Scan for the cell matching the given text and deliver its [x, y] coordinate at center. 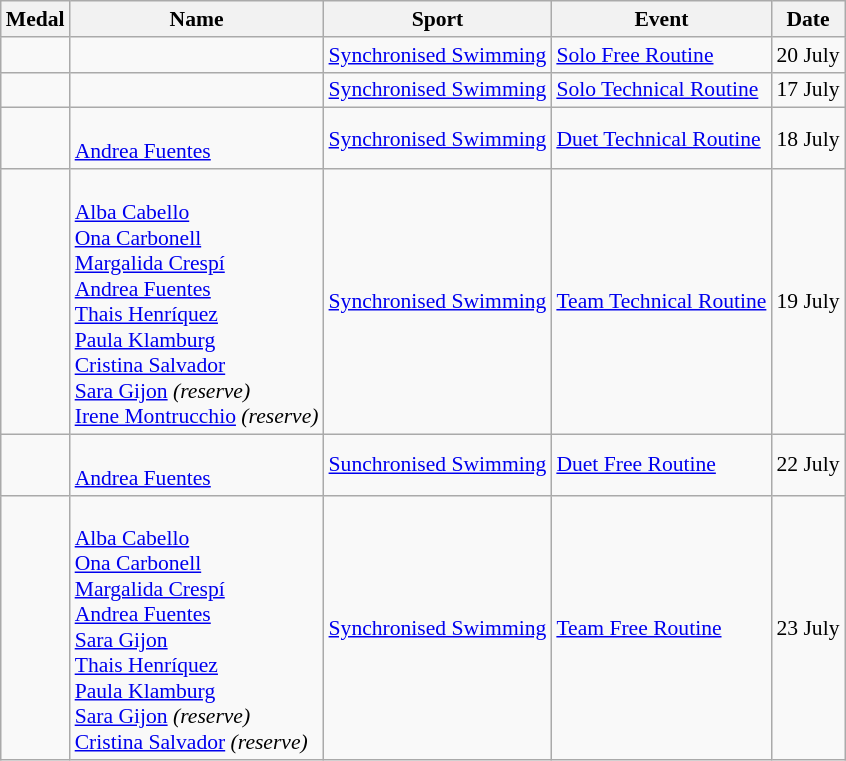
Event [661, 19]
Name [197, 19]
Duet Technical Routine [661, 138]
Sport [438, 19]
Solo Free Routine [661, 55]
Solo Technical Routine [661, 90]
Team Free Routine [661, 628]
19 July [808, 302]
Alba CabelloOna CarbonellMargalida CrespíAndrea FuentesThais HenríquezPaula KlamburgCristina SalvadorSara Gijon (reserve)Irene Montrucchio (reserve) [197, 302]
20 July [808, 55]
17 July [808, 90]
Sunchronised Swimming [438, 464]
22 July [808, 464]
Team Technical Routine [661, 302]
Date [808, 19]
18 July [808, 138]
Medal [36, 19]
23 July [808, 628]
Duet Free Routine [661, 464]
Alba CabelloOna CarbonellMargalida CrespíAndrea FuentesSara GijonThais HenríquezPaula KlamburgSara Gijon (reserve)Cristina Salvador (reserve) [197, 628]
